Extract the (X, Y) coordinate from the center of the cell holding the provided text.  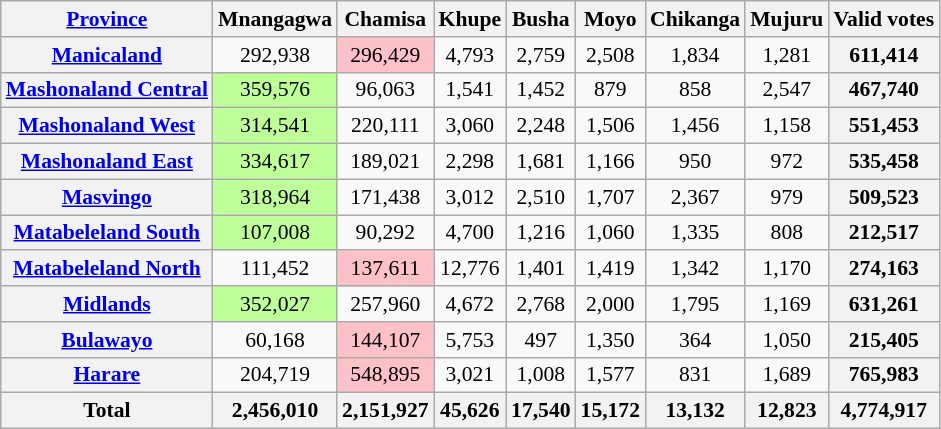
171,438 (385, 197)
808 (786, 233)
1,681 (540, 162)
509,523 (884, 197)
13,132 (695, 411)
318,964 (275, 197)
2,000 (610, 304)
215,405 (884, 340)
1,456 (695, 126)
Matabeleland North (107, 269)
Moyo (610, 19)
5,753 (470, 340)
Busha (540, 19)
1,060 (610, 233)
220,111 (385, 126)
551,453 (884, 126)
60,168 (275, 340)
2,510 (540, 197)
4,774,917 (884, 411)
314,541 (275, 126)
Mnangagwa (275, 19)
1,401 (540, 269)
Bulawayo (107, 340)
1,216 (540, 233)
631,261 (884, 304)
497 (540, 340)
2,547 (786, 90)
950 (695, 162)
1,506 (610, 126)
1,577 (610, 375)
467,740 (884, 90)
12,776 (470, 269)
1,795 (695, 304)
137,611 (385, 269)
2,248 (540, 126)
12,823 (786, 411)
548,895 (385, 375)
Matabeleland South (107, 233)
Valid votes (884, 19)
Mashonaland West (107, 126)
45,626 (470, 411)
111,452 (275, 269)
4,793 (470, 55)
Total (107, 411)
364 (695, 340)
1,169 (786, 304)
Mashonaland Central (107, 90)
17,540 (540, 411)
3,012 (470, 197)
Mujuru (786, 19)
1,170 (786, 269)
107,008 (275, 233)
1,419 (610, 269)
765,983 (884, 375)
Midlands (107, 304)
4,700 (470, 233)
189,021 (385, 162)
2,508 (610, 55)
1,008 (540, 375)
2,151,927 (385, 411)
831 (695, 375)
535,458 (884, 162)
1,158 (786, 126)
1,281 (786, 55)
2,456,010 (275, 411)
Chamisa (385, 19)
Province (107, 19)
2,759 (540, 55)
1,050 (786, 340)
1,452 (540, 90)
Chikanga (695, 19)
1,707 (610, 197)
979 (786, 197)
Masvingo (107, 197)
144,107 (385, 340)
1,689 (786, 375)
204,719 (275, 375)
257,960 (385, 304)
3,021 (470, 375)
96,063 (385, 90)
3,060 (470, 126)
Mashonaland East (107, 162)
1,335 (695, 233)
352,027 (275, 304)
879 (610, 90)
15,172 (610, 411)
292,938 (275, 55)
212,517 (884, 233)
296,429 (385, 55)
2,768 (540, 304)
1,166 (610, 162)
1,834 (695, 55)
1,541 (470, 90)
359,576 (275, 90)
Manicaland (107, 55)
1,350 (610, 340)
2,367 (695, 197)
858 (695, 90)
90,292 (385, 233)
334,617 (275, 162)
Khupe (470, 19)
4,672 (470, 304)
972 (786, 162)
Harare (107, 375)
274,163 (884, 269)
611,414 (884, 55)
2,298 (470, 162)
1,342 (695, 269)
